Capture the cell that displays the provided text and extract its [x, y] central coordinate. 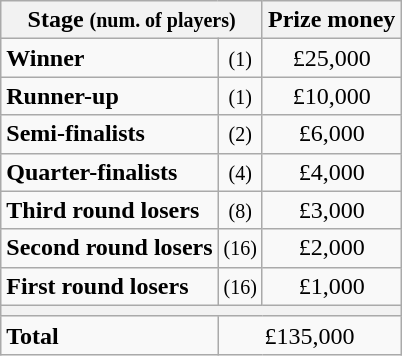
Second round losers [110, 248]
£10,000 [331, 96]
First round losers [110, 286]
£4,000 [331, 172]
£2,000 [331, 248]
Stage (num. of players) [132, 20]
£3,000 [331, 210]
Total [110, 335]
(8) [240, 210]
Prize money [331, 20]
(4) [240, 172]
Semi-finalists [110, 134]
£135,000 [310, 335]
£25,000 [331, 58]
Runner-up [110, 96]
£1,000 [331, 286]
Quarter-finalists [110, 172]
(2) [240, 134]
Winner [110, 58]
Third round losers [110, 210]
£6,000 [331, 134]
